Return [x, y] of the center of cell containing provided text 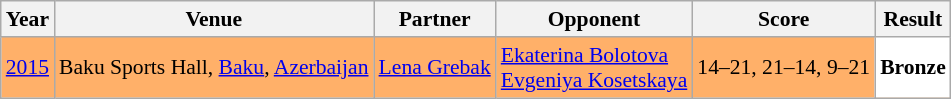
Result [913, 19]
Venue [214, 19]
14–21, 21–14, 9–21 [784, 68]
Bronze [913, 68]
Ekaterina Bolotova Evgeniya Kosetskaya [594, 68]
Baku Sports Hall, Baku, Azerbaijan [214, 68]
Lena Grebak [435, 68]
Score [784, 19]
2015 [28, 68]
Opponent [594, 19]
Year [28, 19]
Partner [435, 19]
